Determine the (x, y) coordinate at the center of the cell enclosing the given text.  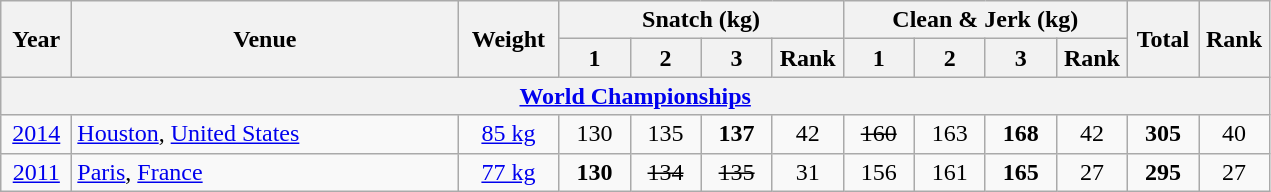
2011 (36, 172)
Total (1162, 39)
Clean & Jerk (kg) (985, 20)
85 kg (508, 134)
134 (666, 172)
2014 (36, 134)
Houston, United States (265, 134)
31 (808, 172)
161 (950, 172)
Year (36, 39)
295 (1162, 172)
156 (878, 172)
137 (736, 134)
Snatch (kg) (701, 20)
305 (1162, 134)
Venue (265, 39)
160 (878, 134)
77 kg (508, 172)
165 (1020, 172)
40 (1234, 134)
World Championships (636, 96)
Paris, France (265, 172)
Weight (508, 39)
168 (1020, 134)
163 (950, 134)
